Extract the [x, y] coordinate from the center of the cell holding the provided text.  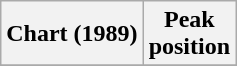
Peakposition [189, 34]
Chart (1989) [72, 34]
